Output the (X, Y) coordinate of the center of the cell containing the given text.  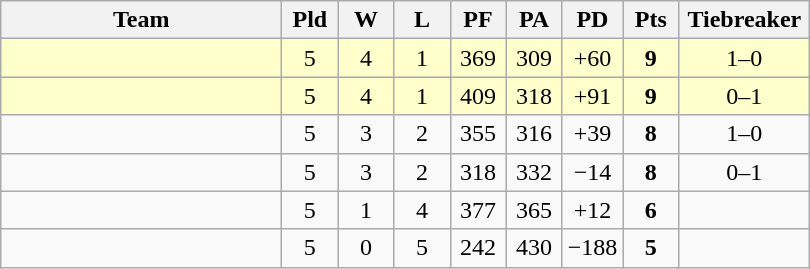
Tiebreaker (744, 20)
+91 (592, 96)
−14 (592, 172)
W (366, 20)
Pld (310, 20)
+39 (592, 134)
309 (534, 58)
6 (651, 210)
PA (534, 20)
409 (478, 96)
Pts (651, 20)
L (422, 20)
365 (534, 210)
369 (478, 58)
355 (478, 134)
+60 (592, 58)
377 (478, 210)
PD (592, 20)
PF (478, 20)
316 (534, 134)
332 (534, 172)
Team (142, 20)
430 (534, 248)
−188 (592, 248)
+12 (592, 210)
0 (366, 248)
242 (478, 248)
